Return [X, Y] of the center of cell containing provided text 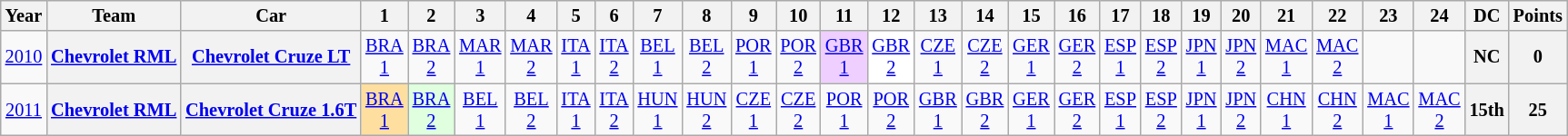
Chevrolet Cruze 1.6T [271, 110]
19 [1202, 15]
Points [1538, 15]
18 [1162, 15]
5 [576, 15]
0 [1538, 57]
24 [1439, 15]
MAR1 [480, 57]
HUN2 [706, 110]
11 [844, 15]
2010 [24, 57]
2 [432, 15]
Team [114, 15]
3 [480, 15]
6 [614, 15]
12 [891, 15]
14 [985, 15]
9 [753, 15]
1 [385, 15]
HUN1 [658, 110]
13 [938, 15]
MAR2 [531, 57]
25 [1538, 110]
17 [1120, 15]
Car [271, 15]
DC [1487, 15]
8 [706, 15]
21 [1286, 15]
23 [1388, 15]
7 [658, 15]
Chevrolet Cruze LT [271, 57]
NC [1487, 57]
Year [24, 15]
16 [1077, 15]
CHN1 [1286, 110]
15th [1487, 110]
2011 [24, 110]
10 [798, 15]
CHN2 [1337, 110]
20 [1241, 15]
22 [1337, 15]
15 [1031, 15]
4 [531, 15]
